Pinpoint the cell where the given text exists, returning its (X, Y) midpoint coordinate. 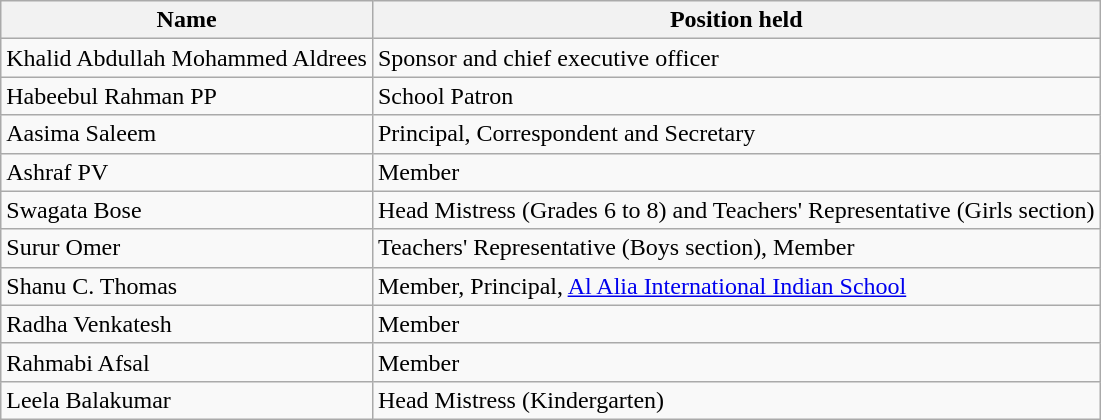
Habeebul Rahman PP (187, 96)
Head Mistress (Grades 6 to 8) and Teachers' Representative (Girls section) (736, 210)
Radha Venkatesh (187, 324)
Khalid Abdullah Mohammed Aldrees (187, 58)
Surur Omer (187, 248)
School Patron (736, 96)
Teachers' Representative (Boys section), Member (736, 248)
Shanu C. Thomas (187, 286)
Swagata Bose (187, 210)
Ashraf PV (187, 172)
Head Mistress (Kindergarten) (736, 400)
Sponsor and chief executive officer (736, 58)
Rahmabi Afsal (187, 362)
Position held (736, 20)
Name (187, 20)
Member, Principal, Al Alia International Indian School (736, 286)
Aasima Saleem (187, 134)
Leela Balakumar (187, 400)
Principal, Correspondent and Secretary (736, 134)
